Determine the [X, Y] coordinate at the center of the cell enclosing the given text.  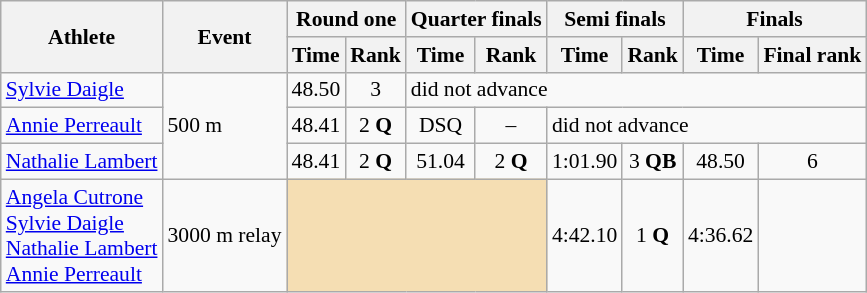
Event [225, 36]
500 m [225, 126]
Sylvie Daigle [82, 90]
3 [376, 90]
Quarter finals [476, 19]
1 Q [652, 235]
Angela CutroneSylvie DaigleNathalie LambertAnnie Perreault [82, 235]
Round one [346, 19]
51.04 [440, 162]
DSQ [440, 126]
Annie Perreault [82, 126]
4:36.62 [720, 235]
Athlete [82, 36]
1:01.90 [584, 162]
– [511, 126]
Semi finals [615, 19]
4:42.10 [584, 235]
6 [812, 162]
Final rank [812, 55]
3000 m relay [225, 235]
Finals [774, 19]
Nathalie Lambert [82, 162]
3 QB [652, 162]
